Find where the given text appears and provide that cell's center as (X, Y) coordinate. 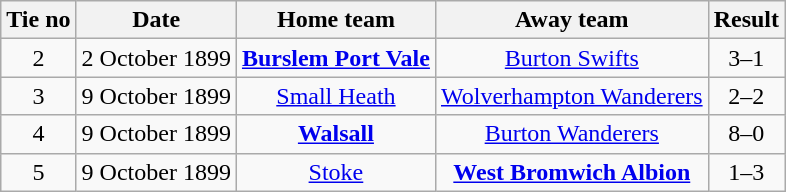
1–3 (746, 172)
Wolverhampton Wanderers (572, 96)
West Bromwich Albion (572, 172)
2 October 1899 (156, 58)
Away team (572, 20)
Burton Wanderers (572, 134)
Walsall (336, 134)
8–0 (746, 134)
2 (38, 58)
4 (38, 134)
Small Heath (336, 96)
Home team (336, 20)
5 (38, 172)
Tie no (38, 20)
Burslem Port Vale (336, 58)
Burton Swifts (572, 58)
Date (156, 20)
Result (746, 20)
2–2 (746, 96)
3 (38, 96)
3–1 (746, 58)
Stoke (336, 172)
